Locate the cell with the specified text and output its (x, y) center coordinate. 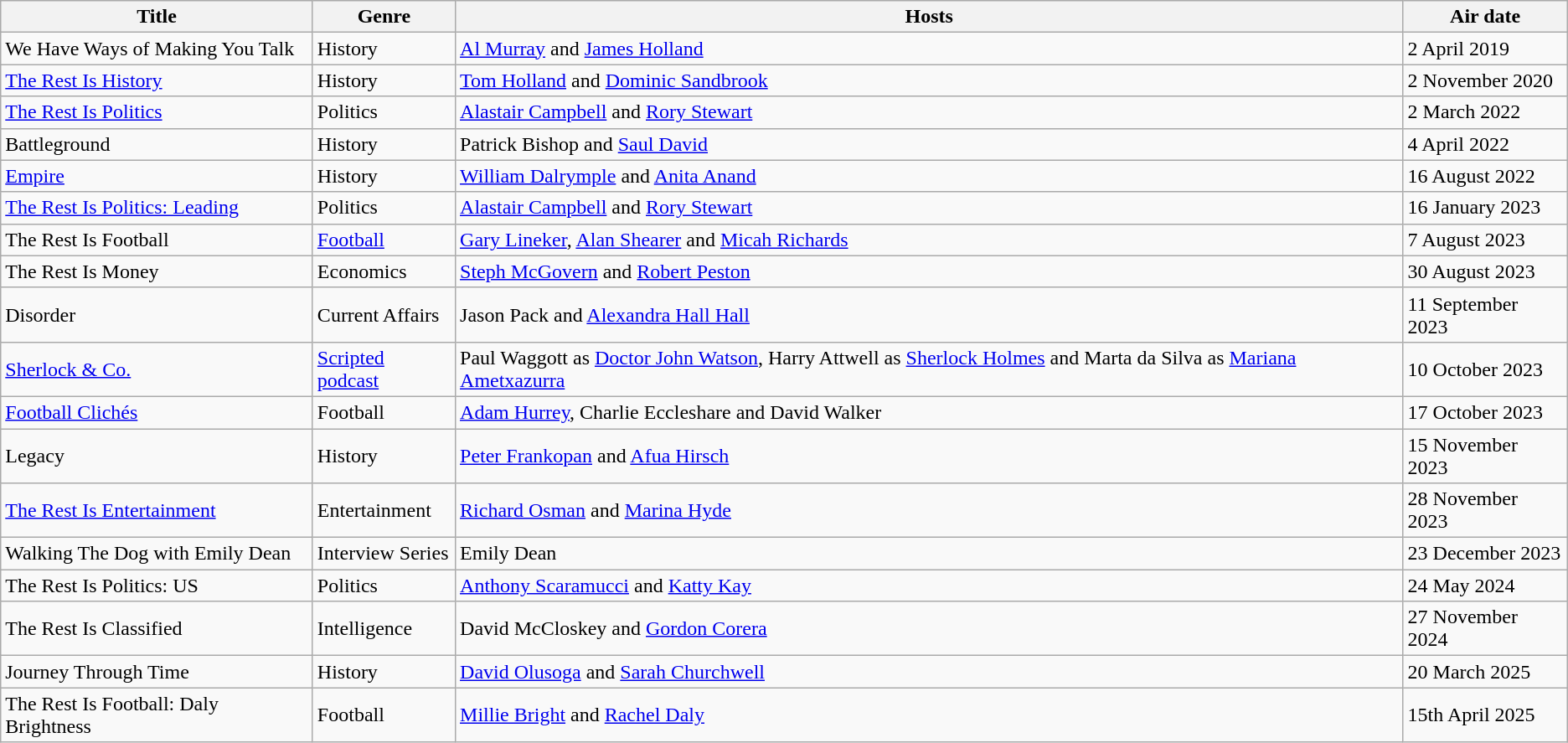
Anthony Scaramucci and Katty Kay (930, 586)
24 May 2024 (1485, 586)
David McCloskey and Gordon Corera (930, 628)
15th April 2025 (1485, 715)
17 October 2023 (1485, 412)
Adam Hurrey, Charlie Eccleshare and David Walker (930, 412)
Journey Through Time (157, 672)
10 October 2023 (1485, 369)
Legacy (157, 456)
20 March 2025 (1485, 672)
The Rest Is Politics (157, 112)
Gary Lineker, Alan Shearer and Micah Richards (930, 240)
Steph McGovern and Robert Peston (930, 271)
We Have Ways of Making You Talk (157, 49)
Jason Pack and Alexandra Hall Hall (930, 315)
4 April 2022 (1485, 144)
Tom Holland and Dominic Sandbrook (930, 80)
2 April 2019 (1485, 49)
William Dalrymple and Anita Anand (930, 176)
7 August 2023 (1485, 240)
Al Murray and James Holland (930, 49)
Title (157, 17)
The Rest Is History (157, 80)
Genre (384, 17)
The Rest Is Politics: Leading (157, 208)
2 November 2020 (1485, 80)
Walking The Dog with Emily Dean (157, 554)
Battleground (157, 144)
16 August 2022 (1485, 176)
Sherlock & Co. (157, 369)
23 December 2023 (1485, 554)
27 November 2024 (1485, 628)
Empire (157, 176)
Intelligence (384, 628)
David Olusoga and Sarah Churchwell (930, 672)
Hosts (930, 17)
The Rest Is Football (157, 240)
Paul Waggott as Doctor John Watson, Harry Attwell as Sherlock Holmes and Marta da Silva as Mariana Ametxazurra (930, 369)
Football Clichés (157, 412)
Millie Bright and Rachel Daly (930, 715)
The Rest Is Entertainment (157, 511)
Disorder (157, 315)
Richard Osman and Marina Hyde (930, 511)
The Rest Is Politics: US (157, 586)
Patrick Bishop and Saul David (930, 144)
Current Affairs (384, 315)
11 September 2023 (1485, 315)
Scripted podcast (384, 369)
30 August 2023 (1485, 271)
Interview Series (384, 554)
15 November 2023 (1485, 456)
Entertainment (384, 511)
Peter Frankopan and Afua Hirsch (930, 456)
Economics (384, 271)
The Rest Is Football: Daly Brightness (157, 715)
Air date (1485, 17)
The Rest Is Money (157, 271)
28 November 2023 (1485, 511)
2 March 2022 (1485, 112)
16 January 2023 (1485, 208)
The Rest Is Classified (157, 628)
Emily Dean (930, 554)
